From the cell containing the given text, extract its center point as (x, y) coordinate. 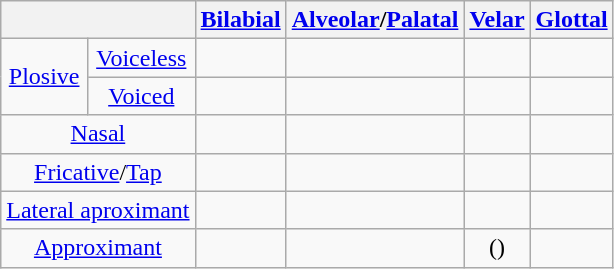
Voiced (142, 96)
Approximant (98, 248)
Plosive (44, 77)
Voiceless (142, 58)
Alveolar/Palatal (375, 20)
Lateral aproximant (98, 210)
Bilabial (240, 20)
Velar (497, 20)
Nasal (98, 134)
Fricative/Tap (98, 172)
Glottal (572, 20)
() (497, 248)
